Find where the given text appears and provide that cell's center as [x, y] coordinate. 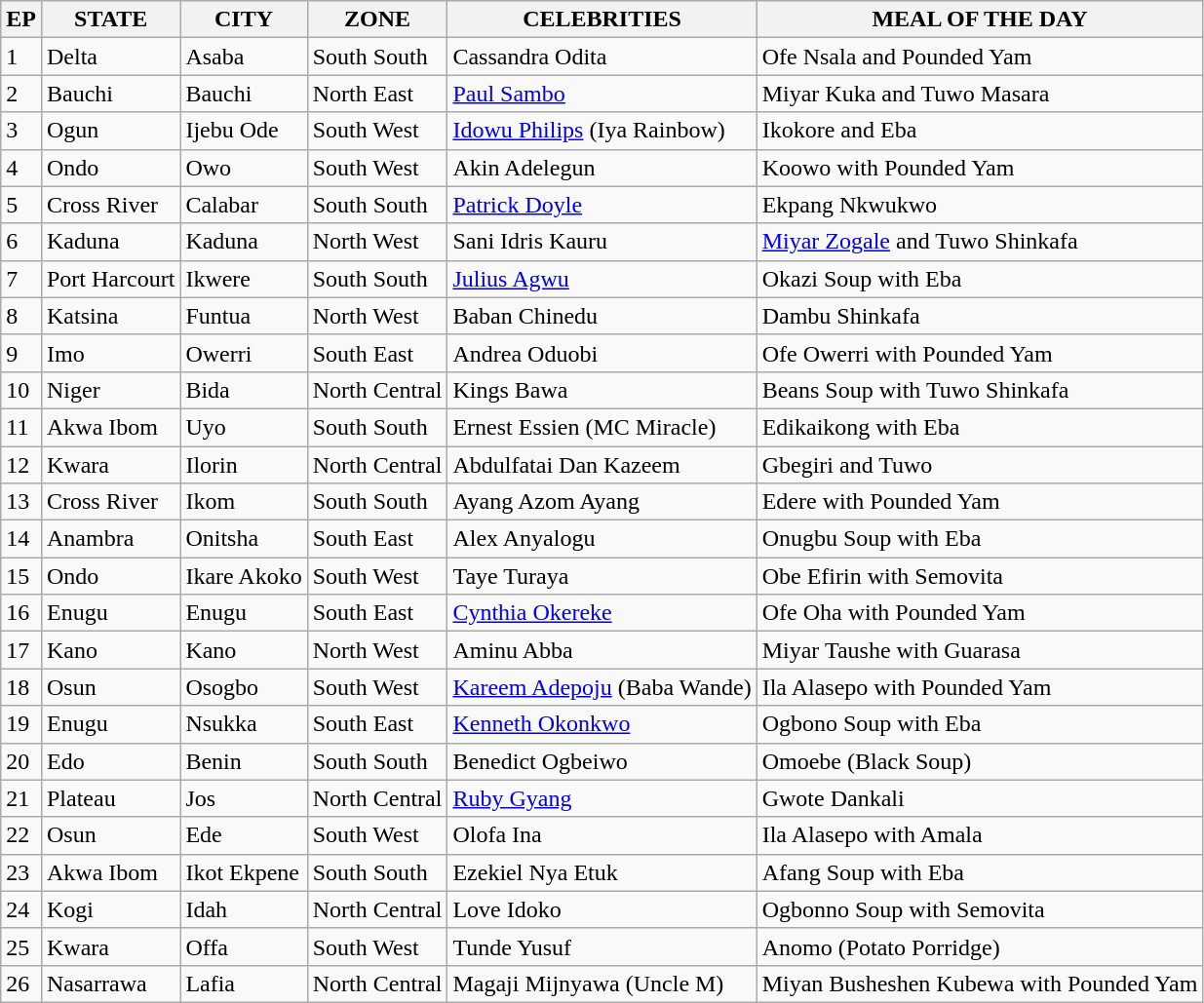
Niger [110, 390]
Idah [244, 909]
EP [21, 19]
Olofa Ina [602, 835]
Nsukka [244, 724]
Okazi Soup with Eba [980, 279]
21 [21, 798]
Sani Idris Kauru [602, 242]
Funtua [244, 316]
Benedict Ogbeiwo [602, 761]
8 [21, 316]
Ofe Oha with Pounded Yam [980, 613]
Uyo [244, 427]
Ekpang Nkwukwo [980, 205]
22 [21, 835]
Offa [244, 946]
Obe Efirin with Semovita [980, 576]
Alex Anyalogu [602, 539]
6 [21, 242]
Kogi [110, 909]
Patrick Doyle [602, 205]
Ilorin [244, 465]
18 [21, 687]
Onugbu Soup with Eba [980, 539]
Port Harcourt [110, 279]
Dambu Shinkafa [980, 316]
Idowu Philips (Iya Rainbow) [602, 131]
7 [21, 279]
Ernest Essien (MC Miracle) [602, 427]
Ofe Nsala and Pounded Yam [980, 57]
Plateau [110, 798]
Tunde Yusuf [602, 946]
Cassandra Odita [602, 57]
Kareem Adepoju (Baba Wande) [602, 687]
Aminu Abba [602, 650]
12 [21, 465]
15 [21, 576]
23 [21, 872]
Julius Agwu [602, 279]
9 [21, 353]
Owo [244, 168]
Ede [244, 835]
Magaji Mijnyawa (Uncle M) [602, 984]
26 [21, 984]
ZONE [377, 19]
Imo [110, 353]
Kenneth Okonkwo [602, 724]
Ezekiel Nya Etuk [602, 872]
Edere with Pounded Yam [980, 502]
19 [21, 724]
Edikaikong with Eba [980, 427]
Calabar [244, 205]
MEAL OF THE DAY [980, 19]
20 [21, 761]
16 [21, 613]
Onitsha [244, 539]
Anomo (Potato Porridge) [980, 946]
North East [377, 94]
11 [21, 427]
Ruby Gyang [602, 798]
5 [21, 205]
Bida [244, 390]
Jos [244, 798]
13 [21, 502]
Asaba [244, 57]
Ogbono Soup with Eba [980, 724]
Kings Bawa [602, 390]
2 [21, 94]
Ikwere [244, 279]
Owerri [244, 353]
Lafia [244, 984]
14 [21, 539]
Anambra [110, 539]
Akin Adelegun [602, 168]
Baban Chinedu [602, 316]
Paul Sambo [602, 94]
STATE [110, 19]
Miyar Taushe with Guarasa [980, 650]
10 [21, 390]
Delta [110, 57]
Ila Alasepo with Amala [980, 835]
Ikokore and Eba [980, 131]
Edo [110, 761]
Koowo with Pounded Yam [980, 168]
24 [21, 909]
25 [21, 946]
Ogbonno Soup with Semovita [980, 909]
1 [21, 57]
Ogun [110, 131]
Gwote Dankali [980, 798]
Omoebe (Black Soup) [980, 761]
Ila Alasepo with Pounded Yam [980, 687]
Cynthia Okereke [602, 613]
17 [21, 650]
Ijebu Ode [244, 131]
Gbegiri and Tuwo [980, 465]
Miyan Busheshen Kubewa with Pounded Yam [980, 984]
Taye Turaya [602, 576]
Miyar Kuka and Tuwo Masara [980, 94]
Afang Soup with Eba [980, 872]
4 [21, 168]
CELEBRITIES [602, 19]
Love Idoko [602, 909]
Katsina [110, 316]
Ikare Akoko [244, 576]
Miyar Zogale and Tuwo Shinkafa [980, 242]
CITY [244, 19]
Ofe Owerri with Pounded Yam [980, 353]
Ayang Azom Ayang [602, 502]
Abdulfatai Dan Kazeem [602, 465]
Ikom [244, 502]
Nasarrawa [110, 984]
Ikot Ekpene [244, 872]
Osogbo [244, 687]
Beans Soup with Tuwo Shinkafa [980, 390]
3 [21, 131]
Benin [244, 761]
Andrea Oduobi [602, 353]
